Return the [x, y] coordinate for the center point of the cell that contains the specified text.  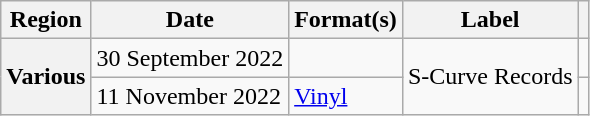
Format(s) [346, 20]
Date [190, 20]
Various [46, 77]
30 September 2022 [190, 58]
11 November 2022 [190, 96]
Vinyl [346, 96]
Region [46, 20]
Label [490, 20]
S-Curve Records [490, 77]
